Capture the cell that displays the provided text and extract its (x, y) central coordinate. 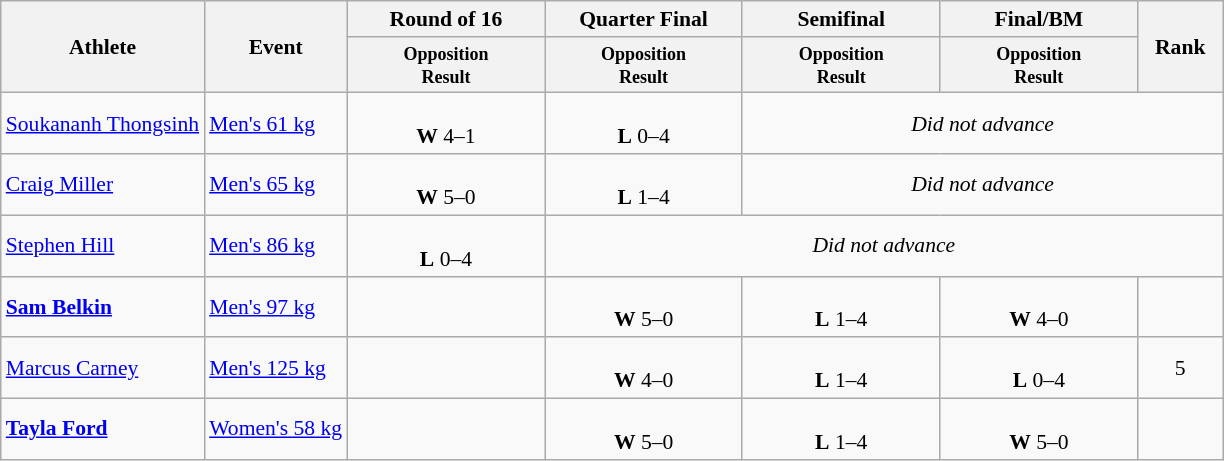
Event (276, 47)
5 (1180, 368)
Final/BM (1039, 19)
Rank (1180, 47)
Men's 125 kg (276, 368)
Craig Miller (102, 184)
Men's 97 kg (276, 306)
Men's 61 kg (276, 124)
Men's 86 kg (276, 246)
Soukananh Thongsinh (102, 124)
Women's 58 kg (276, 430)
Sam Belkin (102, 306)
Tayla Ford (102, 430)
Men's 65 kg (276, 184)
Stephen Hill (102, 246)
Round of 16 (446, 19)
Marcus Carney (102, 368)
Semifinal (841, 19)
Quarter Final (644, 19)
Athlete (102, 47)
W 4–1 (446, 124)
